Identify which cell holds the provided text, then report its [x, y] central coordinate. 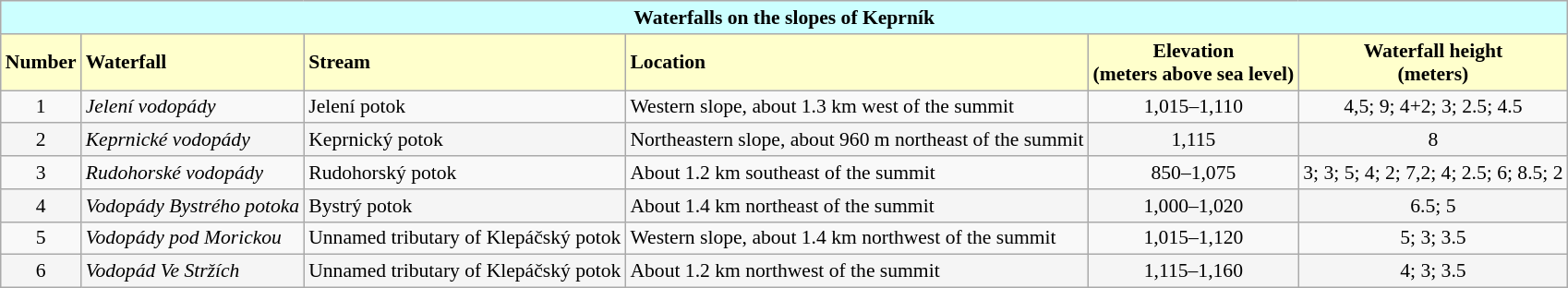
Waterfalls on the slopes of Keprník [785, 18]
1,000–1,020 [1194, 206]
About 1.4 km northeast of the summit [857, 206]
1,015–1,120 [1194, 238]
Location [857, 63]
3 [41, 173]
Bystrý potok [464, 206]
Elevation(meters above sea level) [1194, 63]
Rudohorský potok [464, 173]
Jelení vodopády [193, 107]
Jelení potok [464, 107]
1,115–1,160 [1194, 271]
Waterfall height(meters) [1433, 63]
Vodopády pod Morickou [193, 238]
2 [41, 140]
850–1,075 [1194, 173]
Stream [464, 63]
Vodopády Bystrého potoka [193, 206]
Western slope, about 1.4 km northwest of the summit [857, 238]
6.5; 5 [1433, 206]
Number [41, 63]
Waterfall [193, 63]
Northeastern slope, about 960 m northeast of the summit [857, 140]
Vodopád Ve Stržích [193, 271]
4; 3; 3.5 [1433, 271]
5; 3; 3.5 [1433, 238]
Keprnické vodopády [193, 140]
About 1.2 km northwest of the summit [857, 271]
4 [41, 206]
5 [41, 238]
4,5; 9; 4+2; 3; 2.5; 4.5 [1433, 107]
About 1.2 km southeast of the summit [857, 173]
3; 3; 5; 4; 2; 7,2; 4; 2.5; 6; 8.5; 2 [1433, 173]
1,015–1,110 [1194, 107]
6 [41, 271]
Rudohorské vodopády [193, 173]
1 [41, 107]
8 [1433, 140]
Keprnický potok [464, 140]
1,115 [1194, 140]
Western slope, about 1.3 km west of the summit [857, 107]
